Return (x, y) of the center of cell containing provided text 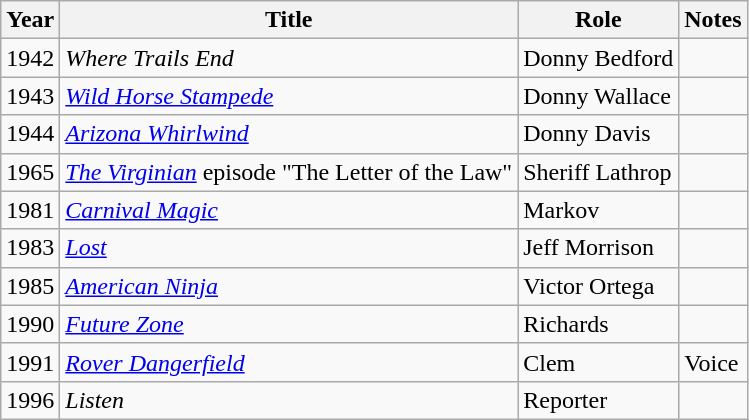
American Ninja (289, 286)
1943 (30, 96)
Notes (713, 20)
1991 (30, 362)
1981 (30, 210)
1983 (30, 248)
1985 (30, 286)
Listen (289, 400)
Victor Ortega (598, 286)
Donny Davis (598, 134)
The Virginian episode "The Letter of the Law" (289, 172)
1965 (30, 172)
Future Zone (289, 324)
Reporter (598, 400)
Markov (598, 210)
1944 (30, 134)
Title (289, 20)
Sheriff Lathrop (598, 172)
Donny Bedford (598, 58)
1996 (30, 400)
Year (30, 20)
Clem (598, 362)
Where Trails End (289, 58)
Lost (289, 248)
Role (598, 20)
Carnival Magic (289, 210)
Rover Dangerfield (289, 362)
1942 (30, 58)
Arizona Whirlwind (289, 134)
1990 (30, 324)
Wild Horse Stampede (289, 96)
Jeff Morrison (598, 248)
Donny Wallace (598, 96)
Richards (598, 324)
Voice (713, 362)
